From the cell containing the given text, extract its center point as (X, Y) coordinate. 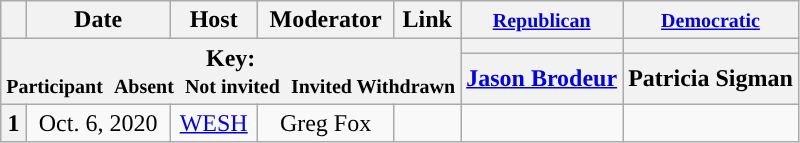
Greg Fox (325, 123)
Moderator (325, 20)
WESH (214, 123)
Key: Participant Absent Not invited Invited Withdrawn (231, 72)
Host (214, 20)
Jason Brodeur (542, 78)
Oct. 6, 2020 (98, 123)
Date (98, 20)
Patricia Sigman (711, 78)
Democratic (711, 20)
1 (14, 123)
Link (428, 20)
Republican (542, 20)
